Locate the cell with the specified text and output its [x, y] center coordinate. 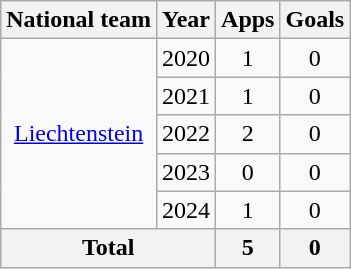
Apps [248, 20]
2021 [186, 96]
2020 [186, 58]
2024 [186, 210]
2022 [186, 134]
National team [79, 20]
5 [248, 248]
Year [186, 20]
Total [108, 248]
Liechtenstein [79, 134]
Goals [315, 20]
2023 [186, 172]
2 [248, 134]
